Search for the cell housing the specified text and yield its [x, y] center coordinate. 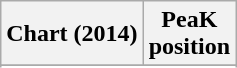
PeaKposition [189, 34]
Chart (2014) [72, 34]
